Identify which cell holds the provided text, then report its [X, Y] central coordinate. 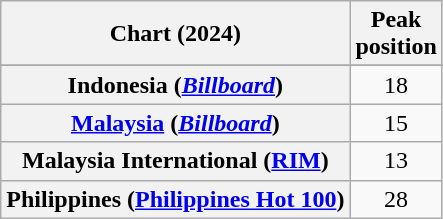
18 [396, 85]
Indonesia (Billboard) [176, 85]
Philippines (Philippines Hot 100) [176, 199]
Peakposition [396, 34]
Chart (2024) [176, 34]
28 [396, 199]
Malaysia (Billboard) [176, 123]
Malaysia International (RIM) [176, 161]
13 [396, 161]
15 [396, 123]
